Search for the cell housing the specified text and yield its [x, y] center coordinate. 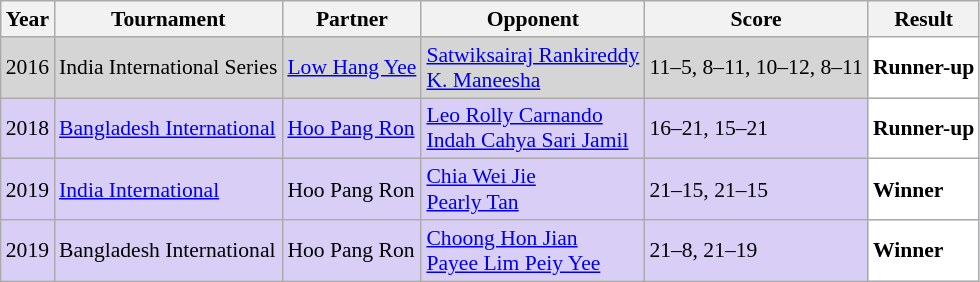
2016 [28, 68]
21–15, 21–15 [756, 190]
Choong Hon Jian Payee Lim Peiy Yee [532, 250]
India International Series [168, 68]
21–8, 21–19 [756, 250]
Result [924, 19]
Chia Wei Jie Pearly Tan [532, 190]
16–21, 15–21 [756, 128]
Low Hang Yee [352, 68]
Score [756, 19]
Satwiksairaj Rankireddy K. Maneesha [532, 68]
11–5, 8–11, 10–12, 8–11 [756, 68]
Opponent [532, 19]
Leo Rolly Carnando Indah Cahya Sari Jamil [532, 128]
India International [168, 190]
Year [28, 19]
Partner [352, 19]
2018 [28, 128]
Tournament [168, 19]
